Identify which cell holds the provided text, then report its (x, y) central coordinate. 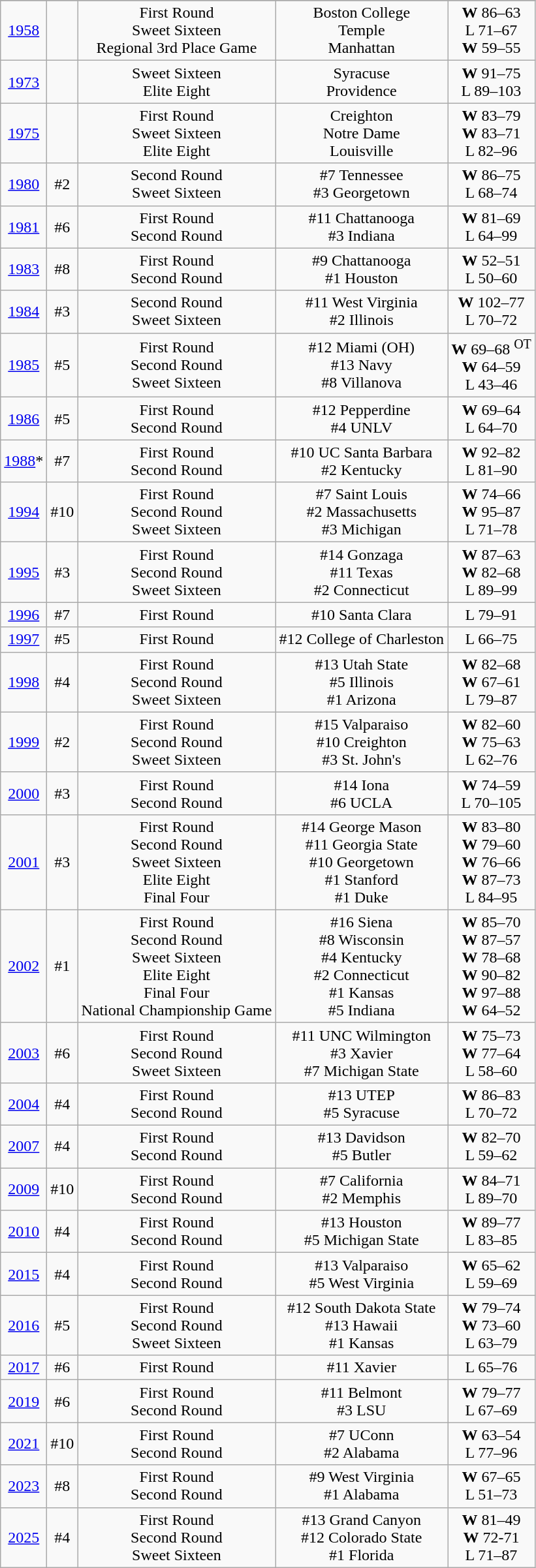
L 79–91 (492, 615)
W 81–69L 64–99 (492, 227)
#13 Valparaiso #5 West Virginia (362, 1274)
2016 (24, 1325)
Boston CollegeTempleManhattan (362, 31)
W 84–71L 89–70 (492, 1189)
W 67–65 L 51–73 (492, 1486)
W 63–54L 77–96 (492, 1443)
1980 (24, 184)
L 66–75 (492, 639)
1975 (24, 133)
W 82–60W 75–63L 62–76 (492, 742)
#11 Belmont #3 LSU (362, 1402)
W 91–75L 89–103 (492, 82)
2003 (24, 1053)
#7 Tennessee#3 Georgetown (362, 184)
W 85–70W 87–57W 78–68W 90–82W 97–88W 64–52 (492, 966)
1995 (24, 572)
W 102–77L 70–72 (492, 312)
#11 UNC Wilmington#3 Xavier#7 Michigan State (362, 1053)
2001 (24, 862)
#9 West Virginia #1 Alabama (362, 1486)
W 65–62L 59–69 (492, 1274)
1984 (24, 312)
#13 UTEP#5 Syracuse (362, 1104)
#12 College of Charleston (362, 639)
#9 Chattanooga#1 Houston (362, 269)
1996 (24, 615)
W 83–79W 83–71L 82–96 (492, 133)
W 81–49 W 72-71 L 71–87 (492, 1537)
#16 Siena#8 Wisconsin#4 Kentucky#2 Connecticut#1 Kansas#5 Indiana (362, 966)
W 83–80W 79–60W 76–66W 87–73L 84–95 (492, 862)
W 86–83L 70–72 (492, 1104)
W 82–68W 67–61L 79–87 (492, 682)
W 79–74 W 73–60 L 63–79 (492, 1325)
2000 (24, 793)
W 52–51L 50–60 (492, 269)
2007 (24, 1147)
W 69–68 OTW 64–59L 43–46 (492, 365)
2015 (24, 1274)
W 86–75L 68–74 (492, 184)
W 86–63L 71–67W 59–55 (492, 31)
#10 Santa Clara (362, 615)
#1 (63, 966)
#14 George Mason#11 Georgia State#10 Georgetown#1 Stanford#1 Duke (362, 862)
First Round Second Round (176, 1274)
#12 Pepperdine#4 UNLV (362, 419)
#11 West Virginia#2 Illinois (362, 312)
2023 (24, 1486)
2021 (24, 1443)
1958 (24, 31)
2025 (24, 1537)
1988* (24, 461)
First RoundSecond RoundSweet SixteenElite EightFinal FourNational Championship Game (176, 966)
W 69–64L 64–70 (492, 419)
First Round Second Round Sweet Sixteen (176, 1325)
#13 Utah State#5 Illinois#1 Arizona (362, 682)
1994 (24, 512)
Sweet SixteenElite Eight (176, 82)
2019 (24, 1402)
CreightonNotre DameLouisville (362, 133)
#11 Chattanooga#3 Indiana (362, 227)
1983 (24, 269)
First RoundSweet SixteenRegional 3rd Place Game (176, 31)
1985 (24, 365)
#12 Miami (OH)#13 Navy#8 Villanova (362, 365)
1981 (24, 227)
First RoundSweet SixteenElite Eight (176, 133)
W 79–77L 67–69 (492, 1402)
1997 (24, 639)
#13 Houston#5 Michigan State (362, 1232)
1998 (24, 682)
W 92–82L 81–90 (492, 461)
#11 Xavier (362, 1368)
W 75–73W 77–64L 58–60 (492, 1053)
2010 (24, 1232)
#7 Saint Louis#2 Massachusetts#3 Michigan (362, 512)
1986 (24, 419)
#13 Grand Canyon #12 Colorado State #1 Florida (362, 1537)
W 89–77L 83–85 (492, 1232)
SyracuseProvidence (362, 82)
L 65–76 (492, 1368)
#14 Iona#6 UCLA (362, 793)
#7 California#2 Memphis (362, 1189)
#14 Gonzaga#11 Texas#2 Connecticut (362, 572)
2002 (24, 966)
W 82–70L 59–62 (492, 1147)
#10 UC Santa Barbara#2 Kentucky (362, 461)
1999 (24, 742)
First RoundSecond Round Sweet Sixteen (176, 1537)
W 74–66W 95–87L 71–78 (492, 512)
First RoundSecond RoundSweet SixteenElite EightFinal Four (176, 862)
2009 (24, 1189)
#15 Valparaiso#10 Creighton#3 St. John's (362, 742)
W 74–59L 70–105 (492, 793)
#7 UConn #2 Alabama (362, 1443)
1973 (24, 82)
#12 South Dakota State #13 Hawaii #1 Kansas (362, 1325)
W 87–63W 82–68L 89–99 (492, 572)
2004 (24, 1104)
2017 (24, 1368)
#13 Davidson#5 Butler (362, 1147)
